Identify which cell holds the provided text, then report its (x, y) central coordinate. 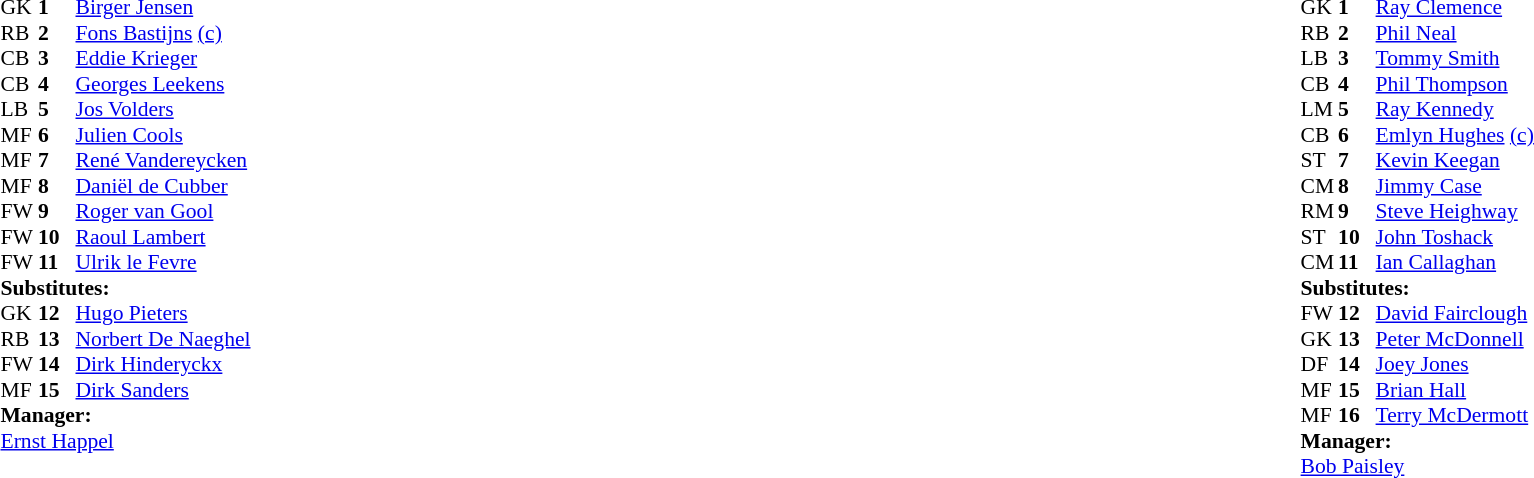
Jimmy Case (1455, 186)
Emlyn Hughes (c) (1455, 135)
Steve Heighway (1455, 211)
DF (1320, 365)
LM (1320, 109)
Norbert De Naeghel (164, 339)
Roger van Gool (164, 211)
Ulrik le Fevre (164, 263)
Brian Hall (1455, 390)
Tommy Smith (1455, 59)
Eddie Krieger (164, 59)
Jos Volders (164, 109)
Ian Callaghan (1455, 263)
Georges Leekens (164, 84)
David Fairclough (1455, 313)
Dirk Sanders (164, 390)
René Vandereycken (164, 161)
Ray Kennedy (1455, 109)
Hugo Pieters (164, 313)
John Toshack (1455, 237)
Peter McDonnell (1455, 339)
Raoul Lambert (164, 237)
Phil Thompson (1455, 84)
Terry McDermott (1455, 415)
Dirk Hinderyckx (164, 365)
Phil Neal (1455, 33)
Julien Cools (164, 135)
RM (1320, 211)
Daniël de Cubber (164, 186)
Kevin Keegan (1455, 161)
Fons Bastijns (c) (164, 33)
Ernst Happel (125, 441)
16 (1357, 415)
Joey Jones (1455, 365)
